Locate the cell with the specified text and output its [X, Y] center coordinate. 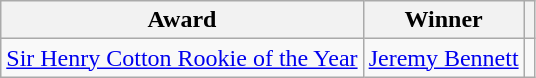
Jeremy Bennett [444, 58]
Sir Henry Cotton Rookie of the Year [182, 58]
Winner [444, 20]
Award [182, 20]
